Capture the cell that displays the provided text and extract its (x, y) central coordinate. 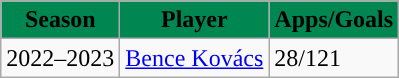
2022–2023 (60, 58)
Apps/Goals (334, 20)
28/121 (334, 58)
Season (60, 20)
Bence Kovács (194, 58)
Player (194, 20)
